Search for the cell housing the specified text and yield its (x, y) center coordinate. 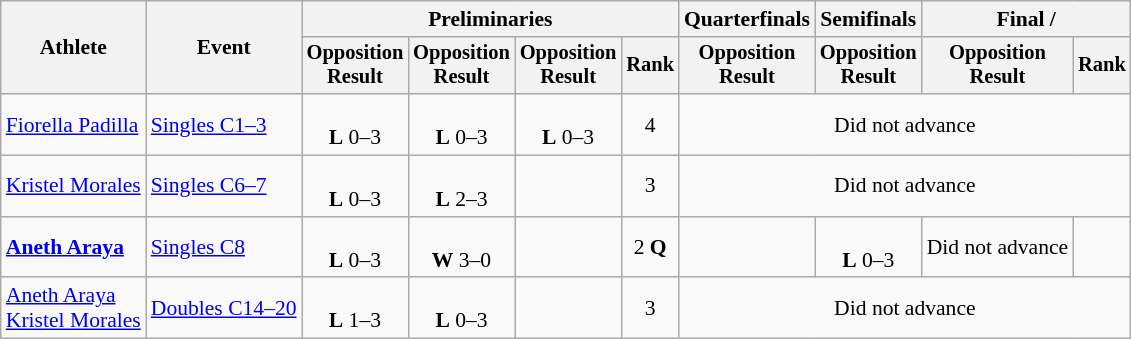
Event (224, 48)
W 3–0 (462, 248)
4 (650, 124)
Kristel Morales (74, 186)
Athlete (74, 48)
L 1–3 (356, 308)
Aneth Araya (74, 248)
Preliminaries (490, 19)
Aneth ArayaKristel Morales (74, 308)
Semifinals (868, 19)
Final / (1026, 19)
Singles C8 (224, 248)
Quarterfinals (747, 19)
L 2–3 (462, 186)
Singles C1–3 (224, 124)
2 Q (650, 248)
Doubles C14–20 (224, 308)
Singles C6–7 (224, 186)
Fiorella Padilla (74, 124)
